Extract the [X, Y] coordinate from the center of the cell holding the provided text.  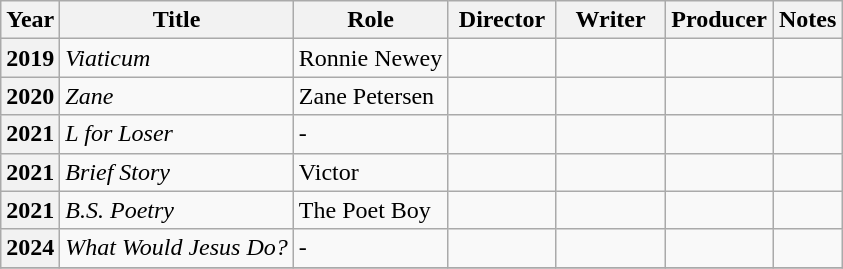
Notes [807, 20]
Victor [370, 172]
Title [177, 20]
What Would Jesus Do? [177, 248]
B.S. Poetry [177, 210]
Year [30, 20]
Zane Petersen [370, 96]
Ronnie Newey [370, 58]
Producer [720, 20]
Brief Story [177, 172]
2024 [30, 248]
2020 [30, 96]
The Poet Boy [370, 210]
Viaticum [177, 58]
Role [370, 20]
L for Loser [177, 134]
2019 [30, 58]
Zane [177, 96]
Director [502, 20]
Writer [610, 20]
